Identify which cell holds the provided text, then report its (x, y) central coordinate. 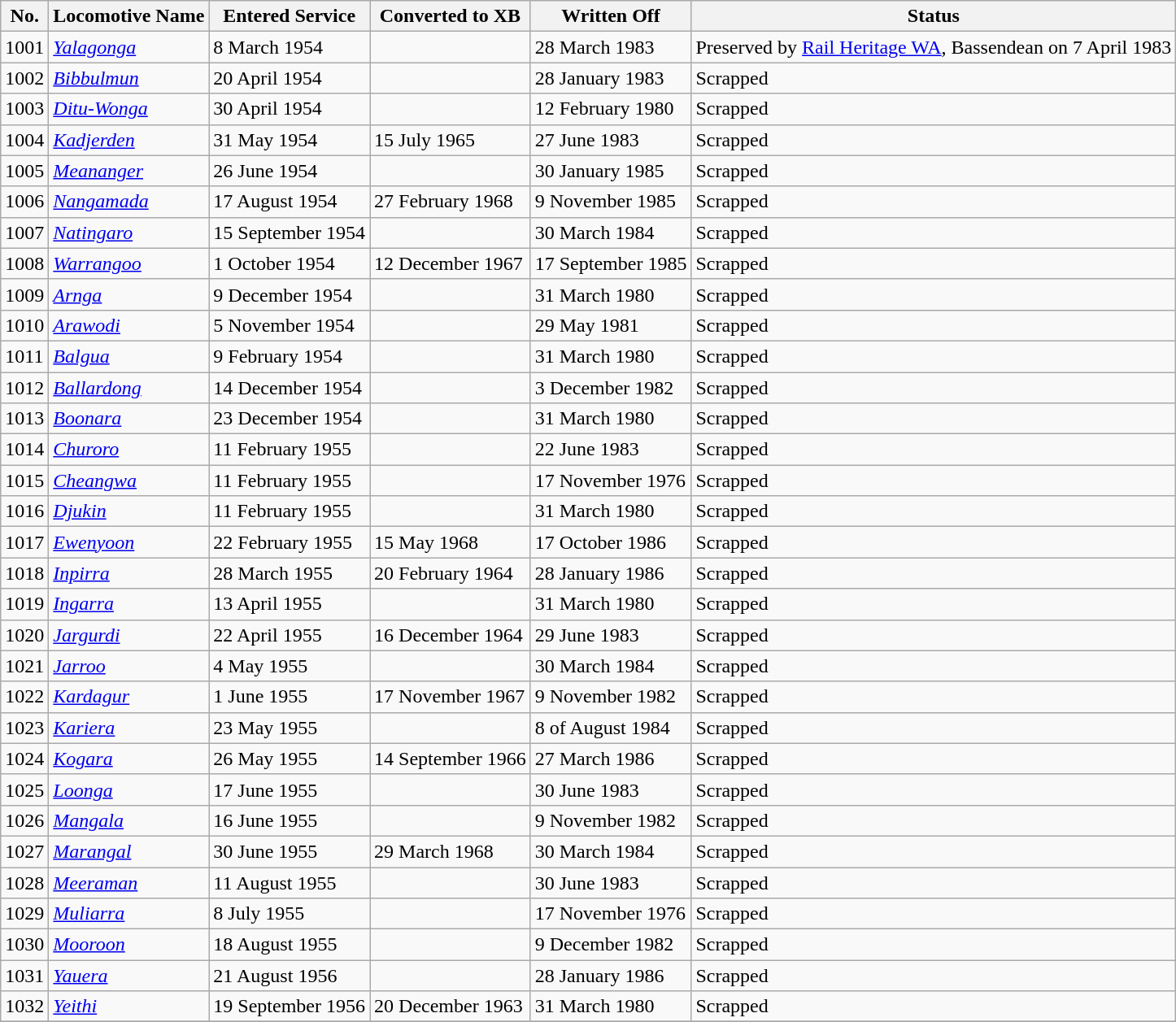
17 October 1986 (611, 542)
20 February 1964 (451, 573)
Jarroo (128, 666)
23 May 1955 (290, 728)
1012 (24, 388)
Yauera (128, 976)
Djukin (128, 511)
8 March 1954 (290, 47)
No. (24, 16)
Status (934, 16)
Churoro (128, 450)
Boonara (128, 419)
16 June 1955 (290, 820)
9 December 1954 (290, 294)
23 December 1954 (290, 419)
31 May 1954 (290, 140)
29 June 1983 (611, 635)
20 April 1954 (290, 78)
8 of August 1984 (611, 728)
Ballardong (128, 388)
8 July 1955 (290, 914)
Ewenyoon (128, 542)
1 October 1954 (290, 263)
9 November 1985 (611, 202)
5 November 1954 (290, 325)
1002 (24, 78)
11 August 1955 (290, 882)
1015 (24, 481)
22 April 1955 (290, 635)
Arawodi (128, 325)
30 June 1955 (290, 851)
Inpirra (128, 573)
Kadjerden (128, 140)
Loonga (128, 789)
28 January 1983 (611, 78)
Entered Service (290, 16)
1011 (24, 356)
Marangal (128, 851)
1024 (24, 759)
1019 (24, 604)
Preserved by Rail Heritage WA, Bassendean on 7 April 1983 (934, 47)
3 December 1982 (611, 388)
1029 (24, 914)
1 June 1955 (290, 697)
17 November 1967 (451, 697)
1001 (24, 47)
1003 (24, 109)
1004 (24, 140)
1027 (24, 851)
4 May 1955 (290, 666)
30 April 1954 (290, 109)
1013 (24, 419)
Nangamada (128, 202)
29 May 1981 (611, 325)
Mangala (128, 820)
Written Off (611, 16)
1028 (24, 882)
1005 (24, 171)
Yalagonga (128, 47)
Meananger (128, 171)
16 December 1964 (451, 635)
1025 (24, 789)
1006 (24, 202)
28 March 1955 (290, 573)
17 August 1954 (290, 202)
Converted to XB (451, 16)
9 February 1954 (290, 356)
Jargurdi (128, 635)
1016 (24, 511)
1020 (24, 635)
30 January 1985 (611, 171)
19 September 1956 (290, 1007)
17 September 1985 (611, 263)
26 June 1954 (290, 171)
Arnga (128, 294)
1026 (24, 820)
Meeraman (128, 882)
13 April 1955 (290, 604)
Yeithi (128, 1007)
28 March 1983 (611, 47)
Kariera (128, 728)
1031 (24, 976)
22 February 1955 (290, 542)
Ditu-Wonga (128, 109)
1021 (24, 666)
1017 (24, 542)
1007 (24, 233)
26 May 1955 (290, 759)
20 December 1963 (451, 1007)
Cheangwa (128, 481)
1018 (24, 573)
Natingaro (128, 233)
14 December 1954 (290, 388)
9 December 1982 (611, 945)
Ingarra (128, 604)
Balgua (128, 356)
1030 (24, 945)
15 May 1968 (451, 542)
27 March 1986 (611, 759)
Muliarra (128, 914)
15 September 1954 (290, 233)
12 February 1980 (611, 109)
1032 (24, 1007)
Locomotive Name (128, 16)
27 June 1983 (611, 140)
1023 (24, 728)
Bibbulmun (128, 78)
15 July 1965 (451, 140)
1014 (24, 450)
18 August 1955 (290, 945)
29 March 1968 (451, 851)
17 June 1955 (290, 789)
27 February 1968 (451, 202)
1010 (24, 325)
1008 (24, 263)
14 September 1966 (451, 759)
1022 (24, 697)
1009 (24, 294)
21 August 1956 (290, 976)
Kogara (128, 759)
22 June 1983 (611, 450)
12 December 1967 (451, 263)
Warrangoo (128, 263)
Mooroon (128, 945)
Kardagur (128, 697)
